Determine the [X, Y] coordinate at the center of the cell enclosing the given text.  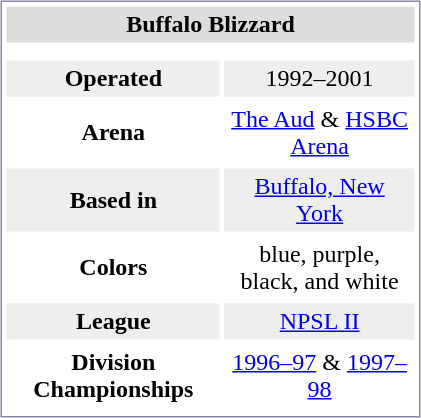
Arena [113, 132]
Division Championships [113, 376]
1992–2001 [320, 78]
The Aud & HSBC Arena [320, 132]
blue, purple, black, and white [320, 268]
Buffalo, New York [320, 200]
Operated [113, 78]
NPSL II [320, 322]
1996–97 & 1997–98 [320, 376]
Buffalo Blizzard [210, 24]
League [113, 322]
Colors [113, 268]
Based in [113, 200]
